Extract the [X, Y] coordinate from the center of the cell holding the provided text.  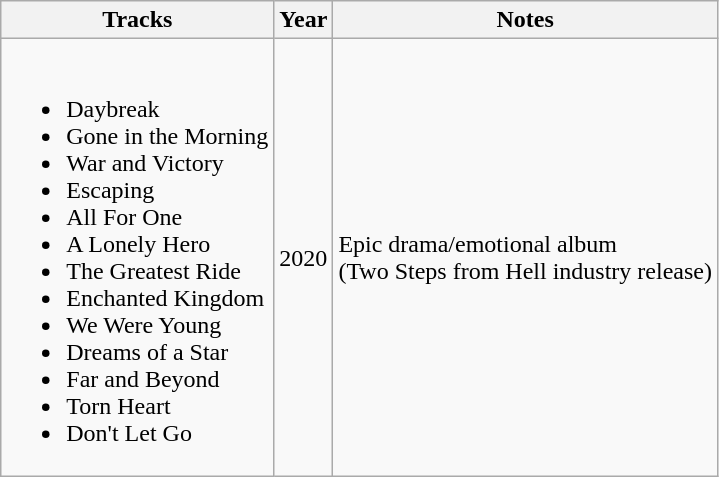
Year [304, 20]
Notes [526, 20]
Epic drama/emotional album(Two Steps from Hell industry release) [526, 258]
Tracks [138, 20]
2020 [304, 258]
